Return (X, Y) of the center of cell containing provided text 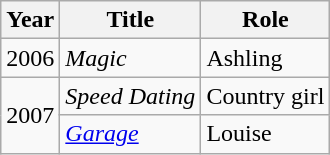
Speed Dating (130, 96)
Garage (130, 134)
Ashling (266, 58)
2007 (30, 115)
Title (130, 20)
2006 (30, 58)
Louise (266, 134)
Country girl (266, 96)
Magic (130, 58)
Year (30, 20)
Role (266, 20)
